Scan for the cell matching the given text and deliver its (x, y) coordinate at center. 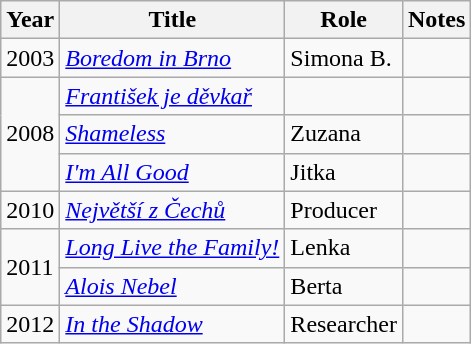
Year (30, 20)
2010 (30, 210)
I'm All Good (172, 172)
Notes (436, 20)
Simona B. (344, 58)
Berta (344, 286)
František je děvkař (172, 96)
Researcher (344, 324)
Shameless (172, 134)
2011 (30, 267)
Boredom in Brno (172, 58)
2003 (30, 58)
Producer (344, 210)
Role (344, 20)
In the Shadow (172, 324)
2012 (30, 324)
Jitka (344, 172)
Alois Nebel (172, 286)
2008 (30, 134)
Zuzana (344, 134)
Title (172, 20)
Long Live the Family! (172, 248)
Největší z Čechů (172, 210)
Lenka (344, 248)
